Detect which cell encompasses the target text, then output its (x, y) center coordinate. 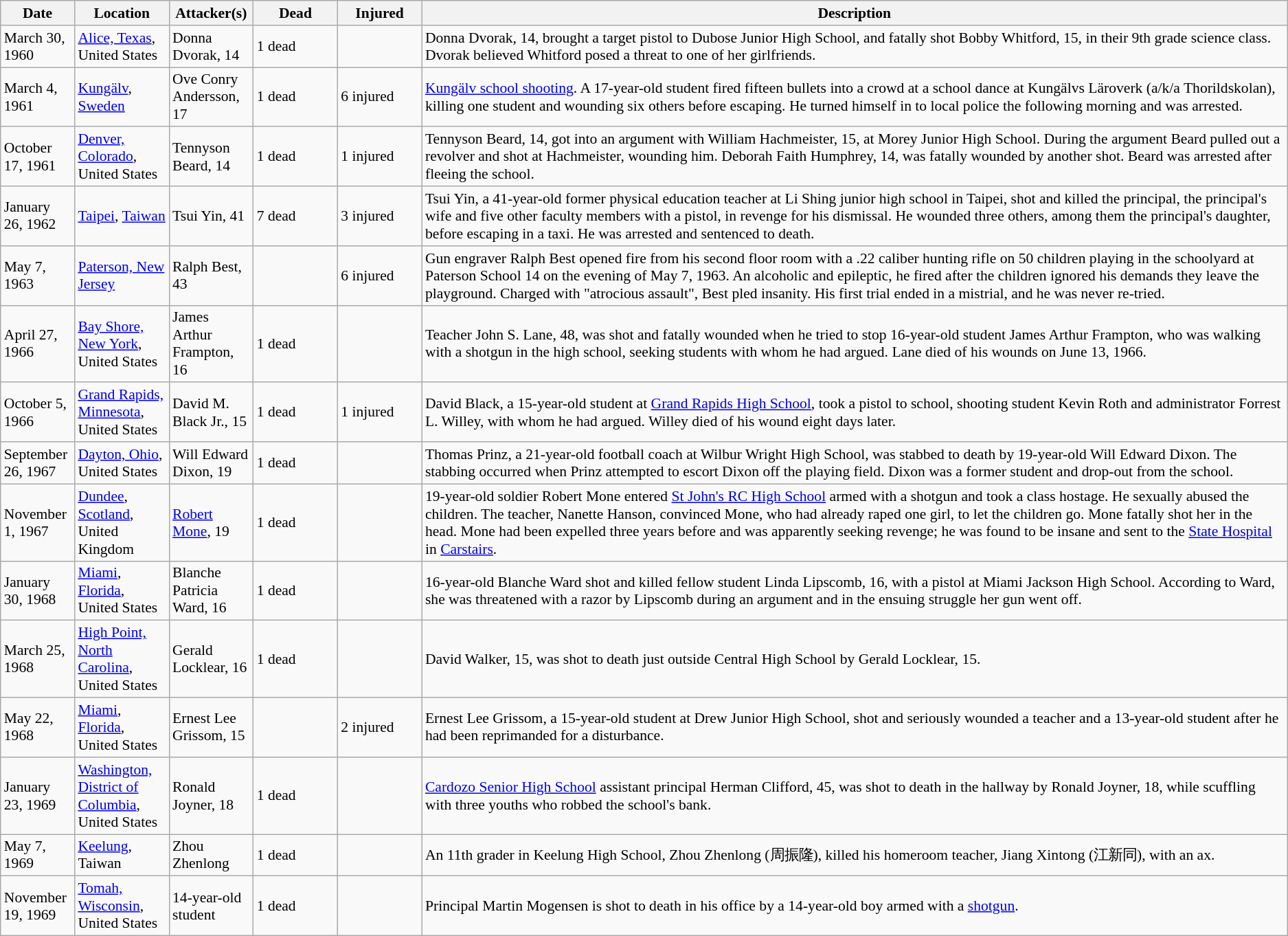
March 25, 1968 (38, 659)
October 17, 1961 (38, 157)
Location (122, 13)
An 11th grader in Keelung High School, Zhou Zhenlong (周振隆), killed his homeroom teacher, Jiang Xintong (江新同), with an ax. (855, 855)
Dead (295, 13)
Tennyson Beard, 14 (212, 157)
Donna Dvorak, 14 (212, 47)
September 26, 1967 (38, 463)
Ralph Best, 43 (212, 276)
Will Edward Dixon, 19 (212, 463)
March 4, 1961 (38, 98)
Ove Conry Andersson, 17 (212, 98)
Attacker(s) (212, 13)
Bay Shore, New York, United States (122, 344)
7 dead (295, 216)
James Arthur Frampton, 16 (212, 344)
Principal Martin Mogensen is shot to death in his office by a 14-year-old boy armed with a shotgun. (855, 906)
March 30, 1960 (38, 47)
Zhou Zhenlong (212, 855)
Paterson, New Jersey (122, 276)
May 22, 1968 (38, 727)
Keelung, Taiwan (122, 855)
January 26, 1962 (38, 216)
2 injured (379, 727)
3 injured (379, 216)
Tomah, Wisconsin, United States (122, 906)
Gerald Locklear, 16 (212, 659)
Denver, Colorado, United States (122, 157)
Date (38, 13)
Washington, District of Columbia, United States (122, 796)
Blanche Patricia Ward, 16 (212, 591)
November 1, 1967 (38, 522)
Taipei, Taiwan (122, 216)
May 7, 1969 (38, 855)
David M. Black Jr., 15 (212, 412)
Alice, Texas, United States (122, 47)
October 5, 1966 (38, 412)
Kungälv, Sweden (122, 98)
14-year-old student (212, 906)
January 23, 1969 (38, 796)
High Point, North Carolina, United States (122, 659)
November 19, 1969 (38, 906)
David Walker, 15, was shot to death just outside Central High School by Gerald Locklear, 15. (855, 659)
Ernest Lee Grissom, 15 (212, 727)
Tsui Yin, 41 (212, 216)
Grand Rapids, Minnesota, United States (122, 412)
Dayton, Ohio, United States (122, 463)
Description (855, 13)
Robert Mone, 19 (212, 522)
Dundee, Scotland, United Kingdom (122, 522)
May 7, 1963 (38, 276)
April 27, 1966 (38, 344)
January 30, 1968 (38, 591)
Ronald Joyner, 18 (212, 796)
Injured (379, 13)
